Pinpoint the cell where the given text exists, returning its [x, y] midpoint coordinate. 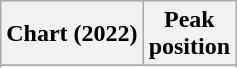
Peakposition [189, 34]
Chart (2022) [72, 34]
